Detect which cell encompasses the target text, then output its [x, y] center coordinate. 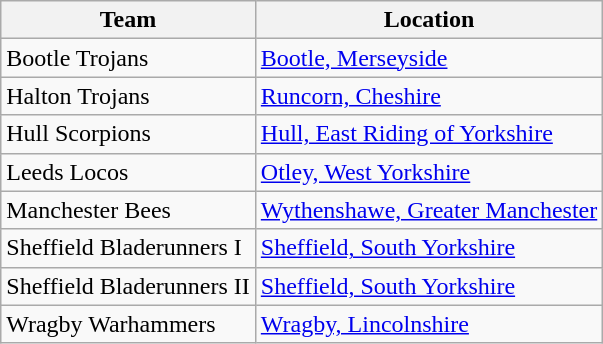
Bootle Trojans [128, 58]
Otley, West Yorkshire [428, 172]
Hull, East Riding of Yorkshire [428, 134]
Runcorn, Cheshire [428, 96]
Wragby, Lincolnshire [428, 324]
Hull Scorpions [128, 134]
Wragby Warhammers [128, 324]
Wythenshawe, Greater Manchester [428, 210]
Leeds Locos [128, 172]
Sheffield Bladerunners I [128, 248]
Team [128, 20]
Sheffield Bladerunners II [128, 286]
Bootle, Merseyside [428, 58]
Manchester Bees [128, 210]
Location [428, 20]
Halton Trojans [128, 96]
